Capture the cell that displays the provided text and extract its (X, Y) central coordinate. 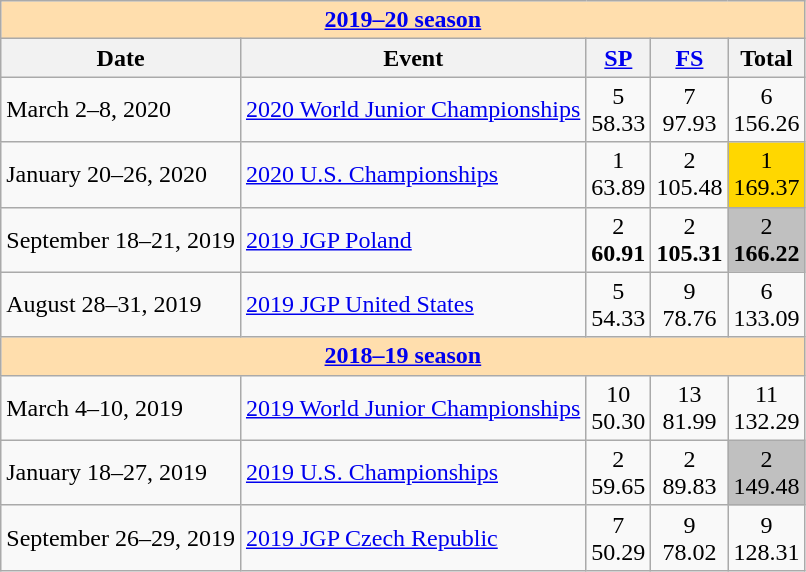
1 63.89 (618, 174)
2020 U.S. Championships (412, 174)
Total (766, 58)
7 97.93 (690, 110)
Event (412, 58)
2019 JGP Czech Republic (412, 538)
5 54.33 (618, 304)
2 60.91 (618, 240)
2 105.31 (690, 240)
March 2–8, 2020 (121, 110)
Date (121, 58)
September 26–29, 2019 (121, 538)
FS (690, 58)
2 149.48 (766, 472)
9 128.31 (766, 538)
January 20–26, 2020 (121, 174)
2019 JGP Poland (412, 240)
2 166.22 (766, 240)
2 105.48 (690, 174)
2019 World Junior Championships (412, 408)
5 58.33 (618, 110)
2 59.65 (618, 472)
January 18–27, 2019 (121, 472)
2018–19 season (403, 356)
9 78.02 (690, 538)
August 28–31, 2019 (121, 304)
6 156.26 (766, 110)
9 78.76 (690, 304)
1 169.37 (766, 174)
2019 U.S. Championships (412, 472)
March 4–10, 2019 (121, 408)
10 50.30 (618, 408)
2 89.83 (690, 472)
September 18–21, 2019 (121, 240)
SP (618, 58)
2019–20 season (403, 20)
2019 JGP United States (412, 304)
11 132.29 (766, 408)
2020 World Junior Championships (412, 110)
6 133.09 (766, 304)
7 50.29 (618, 538)
13 81.99 (690, 408)
